Output the (X, Y) coordinate of the center of the cell containing the given text.  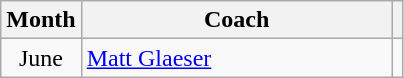
Coach (236, 20)
June (41, 58)
Matt Glaeser (236, 58)
Month (41, 20)
